Detect which cell encompasses the target text, then output its [X, Y] center coordinate. 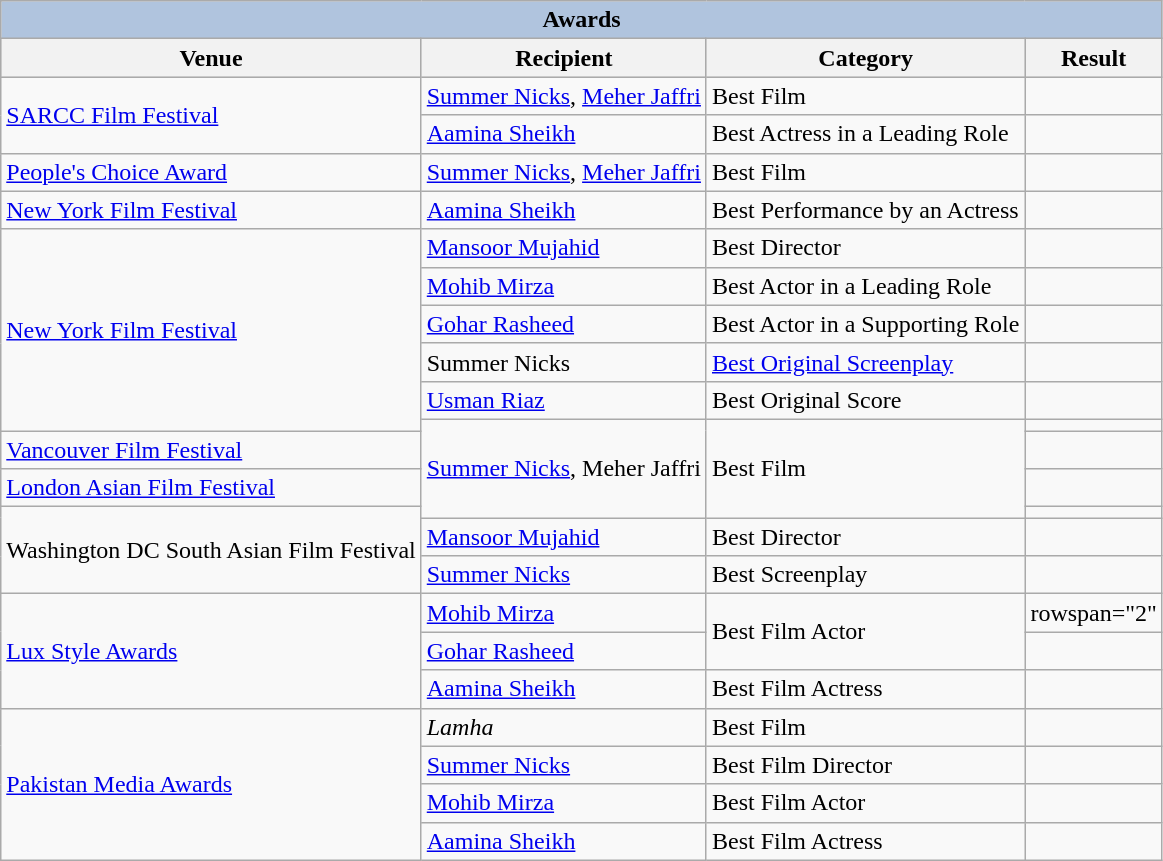
rowspan="2" [1094, 613]
Best Performance by an Actress [865, 210]
Best Original Score [865, 400]
Pakistan Media Awards [211, 784]
Washington DC South Asian Film Festival [211, 550]
Best Actor in a Leading Role [865, 286]
Lux Style Awards [211, 651]
Result [1094, 58]
Category [865, 58]
Venue [211, 58]
Best Original Screenplay [865, 362]
Best Actress in a Leading Role [865, 134]
Recipient [564, 58]
People's Choice Award [211, 172]
Best Film Director [865, 765]
Usman Riaz [564, 400]
Best Actor in a Supporting Role [865, 324]
SARCC Film Festival [211, 115]
Lamha [564, 727]
London Asian Film Festival [211, 488]
Best Screenplay [865, 575]
Awards [582, 20]
Vancouver Film Festival [211, 449]
